Determine the (x, y) coordinate at the center of the cell enclosing the given text.  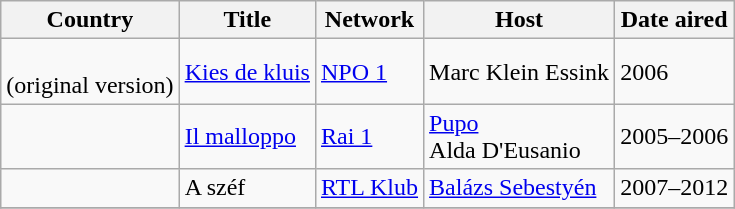
Host (520, 20)
(original version) (90, 72)
Title (247, 20)
Network (369, 20)
Country (90, 20)
A széf (247, 188)
Date aired (674, 20)
Kies de kluis (247, 72)
2006 (674, 72)
NPO 1 (369, 72)
Balázs Sebestyén (520, 188)
2005–2006 (674, 136)
2007–2012 (674, 188)
RTL Klub (369, 188)
PupoAlda D'Eusanio (520, 136)
Rai 1 (369, 136)
Il malloppo (247, 136)
Marc Klein Essink (520, 72)
